Output the (x, y) coordinate of the center of the cell containing the given text.  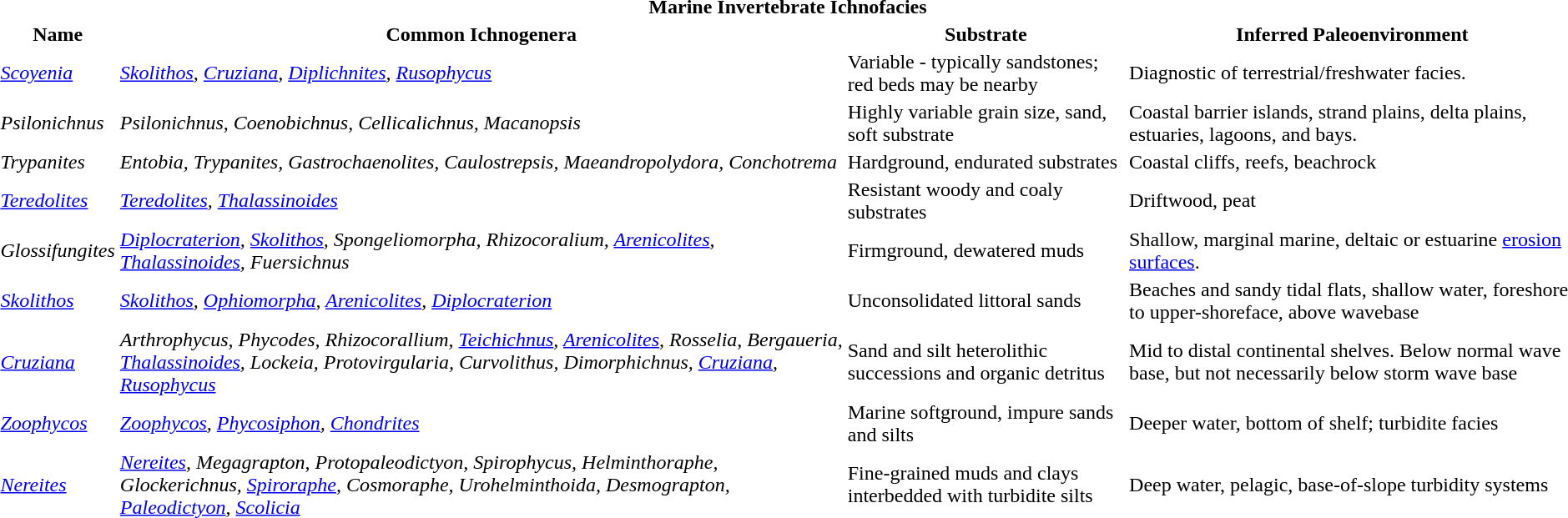
Psilonichnus, Coenobichnus, Cellicalichnus, Macanopsis (481, 123)
Marine softground, impure sands and silts (986, 424)
Entobia, Trypanites, Gastrochaenolites, Caulostrepsis, Maeandropolydora, Conchotrema (481, 162)
Substrate (986, 34)
Resistant woody and coaly substrates (986, 200)
Common Ichnogenera (481, 34)
Skolithos, Ophiomorpha, Arenicolites, Diplocraterion (481, 300)
Diplocraterion, Skolithos, Spongeliomorpha, Rhizocoralium, Arenicolites, Thalassinoides, Fuersichnus (481, 250)
Firmground, dewatered muds (986, 250)
Sand and silt heterolithic successions and organic detritus (986, 362)
Skolithos, Cruziana, Diplichnites, Rusophycus (481, 73)
Variable - typically sandstones; red beds may be nearby (986, 73)
Unconsolidated littoral sands (986, 300)
Highly variable grain size, sand, soft substrate (986, 123)
Teredolites, Thalassinoides (481, 200)
Hardground, endurated substrates (986, 162)
Zoophycos, Phycosiphon, Chondrites (481, 424)
